Determine the (X, Y) coordinate at the center of the cell enclosing the given text.  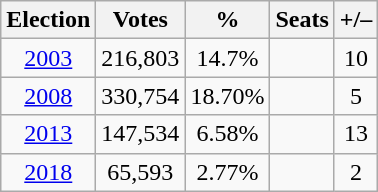
+/– (356, 20)
2.77% (228, 172)
2003 (48, 58)
2013 (48, 134)
Votes (140, 20)
2008 (48, 96)
14.7% (228, 58)
2018 (48, 172)
216,803 (140, 58)
147,534 (140, 134)
Seats (302, 20)
% (228, 20)
6.58% (228, 134)
65,593 (140, 172)
Election (48, 20)
13 (356, 134)
5 (356, 96)
2 (356, 172)
10 (356, 58)
330,754 (140, 96)
18.70% (228, 96)
